Return the (x, y) coordinate for the center point of the cell that contains the specified text.  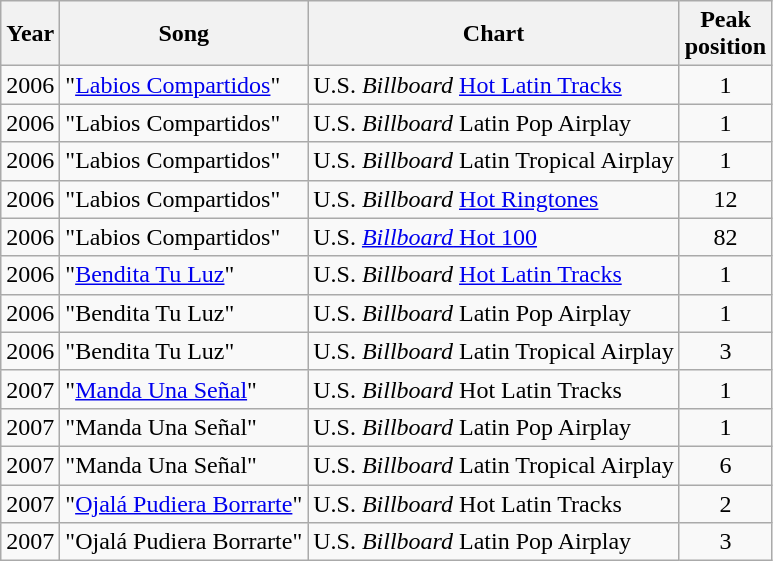
82 (725, 237)
Year (30, 34)
6 (725, 465)
12 (725, 199)
Chart (494, 34)
2 (725, 503)
U.S. Billboard Hot 100 (494, 237)
U.S. Billboard Hot Ringtones (494, 199)
Peakposition (725, 34)
Song (184, 34)
